Capture the cell that displays the provided text and extract its (X, Y) central coordinate. 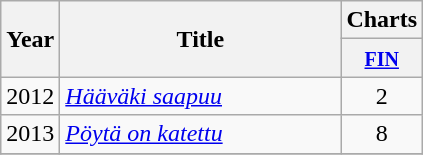
Title (200, 39)
8 (382, 134)
2 (382, 96)
Hääväki saapuu (200, 96)
Pöytä on katettu (200, 134)
FIN (382, 58)
Charts (382, 20)
Year (30, 39)
2013 (30, 134)
2012 (30, 96)
